Determine the (x, y) coordinate at the center of the cell enclosing the given text.  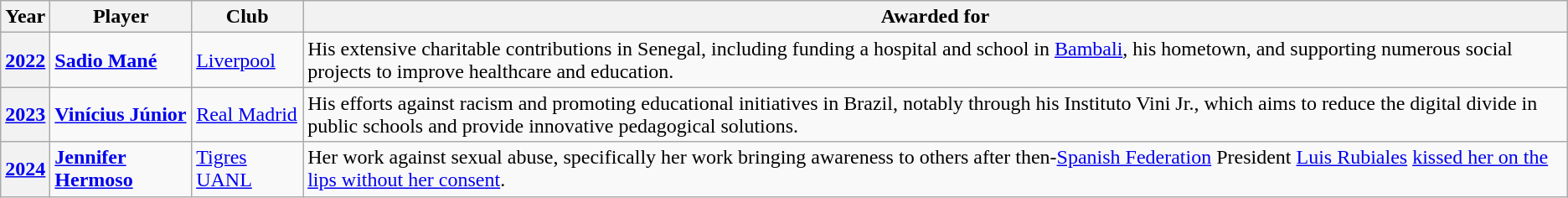
Jennifer Hermoso (121, 169)
Club (248, 17)
Year (25, 17)
Tigres UANL (248, 169)
Sadio Mané (121, 60)
Liverpool (248, 60)
Awarded for (936, 17)
Player (121, 17)
Real Madrid (248, 114)
2024 (25, 169)
2022 (25, 60)
2023 (25, 114)
Vinícius Júnior (121, 114)
